Extract the [x, y] coordinate from the center of the cell holding the provided text.  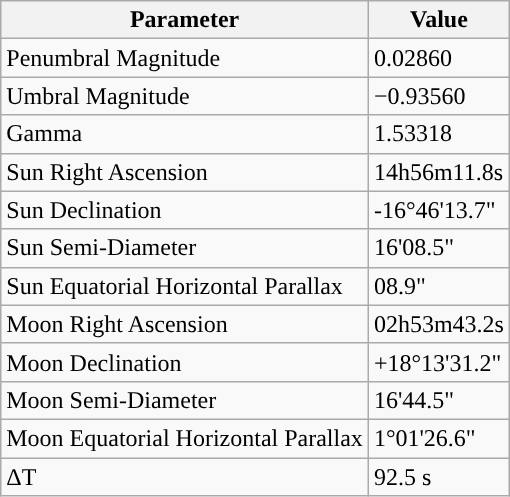
Moon Equatorial Horizontal Parallax [185, 438]
Sun Declination [185, 210]
Parameter [185, 20]
08.9" [438, 286]
ΔT [185, 477]
Sun Semi-Diameter [185, 248]
Umbral Magnitude [185, 96]
16'08.5" [438, 248]
Gamma [185, 134]
Penumbral Magnitude [185, 58]
Moon Declination [185, 362]
−0.93560 [438, 96]
0.02860 [438, 58]
1.53318 [438, 134]
+18°13'31.2" [438, 362]
92.5 s [438, 477]
Moon Semi-Diameter [185, 400]
16'44.5" [438, 400]
-16°46'13.7" [438, 210]
Moon Right Ascension [185, 324]
02h53m43.2s [438, 324]
Sun Right Ascension [185, 172]
Value [438, 20]
Sun Equatorial Horizontal Parallax [185, 286]
1°01'26.6" [438, 438]
14h56m11.8s [438, 172]
